For the text-containing cell, return its midpoint in (x, y) coordinate format. 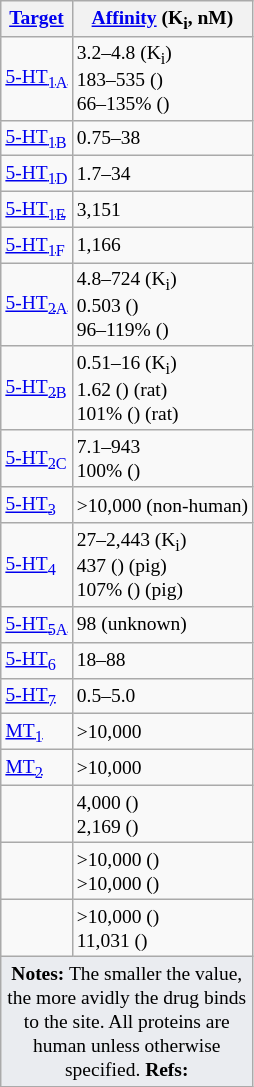
5-HT1A (36, 78)
MT2 (36, 767)
7.1–943100% () (162, 458)
5-HT2B (36, 388)
27–2,443 (Ki)437 () (pig)107% () (pig) (162, 565)
5-HT1F (36, 245)
3,151 (162, 209)
1.7–34 (162, 174)
1,166 (162, 245)
3.2–4.8 (Ki)183–535 ()66–135% () (162, 78)
4.8–724 (Ki)0.503 ()96–119% () (162, 305)
5-HT1B (36, 138)
Affinity (Ki, nM) (162, 19)
5-HT3 (36, 505)
5-HT6 (36, 660)
Notes: The smaller the value, the more avidly the drug binds to the site. All proteins are human unless otherwise specified. Refs: (127, 1022)
5-HT7 (36, 696)
18–88 (162, 660)
0.5–5.0 (162, 696)
5-HT2A (36, 305)
0.51–16 (Ki)1.62 () (rat)101% () (rat) (162, 388)
98 (unknown) (162, 625)
5-HT4 (36, 565)
5-HT1D (36, 174)
Target (36, 19)
>10,000 (non-human) (162, 505)
MT1 (36, 732)
>10,000 ()>10,000 () (162, 870)
5-HT2C (36, 458)
4,000 ()2,169 () (162, 814)
5-HT1E (36, 209)
5-HT5A (36, 625)
>10,000 ()11,031 () (162, 928)
0.75–38 (162, 138)
